Extract the [x, y] coordinate from the center of the cell holding the provided text.  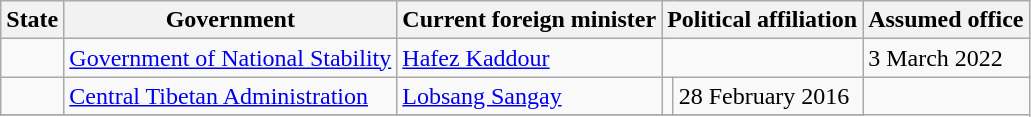
28 February 2016 [768, 96]
Political affiliation [762, 20]
State [32, 20]
Government [230, 20]
Current foreign minister [530, 20]
Lobsang Sangay [530, 96]
Central Tibetan Administration [230, 96]
3 March 2022 [946, 58]
Government of National Stability [230, 58]
Hafez Kaddour [530, 58]
Assumed office [946, 20]
